Provide the [x, y] coordinate of the cell's center where the given text is located.  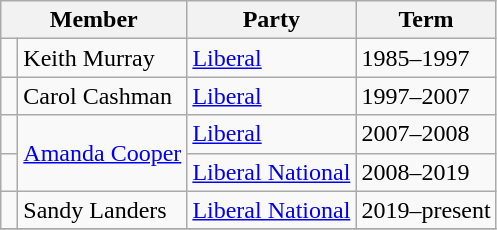
Carol Cashman [102, 96]
Member [94, 20]
2007–2008 [426, 134]
Term [426, 20]
Keith Murray [102, 58]
2008–2019 [426, 172]
Amanda Cooper [102, 153]
2019–present [426, 210]
Sandy Landers [102, 210]
Party [272, 20]
1997–2007 [426, 96]
1985–1997 [426, 58]
